Output the [X, Y] coordinate of the center of the cell containing the given text.  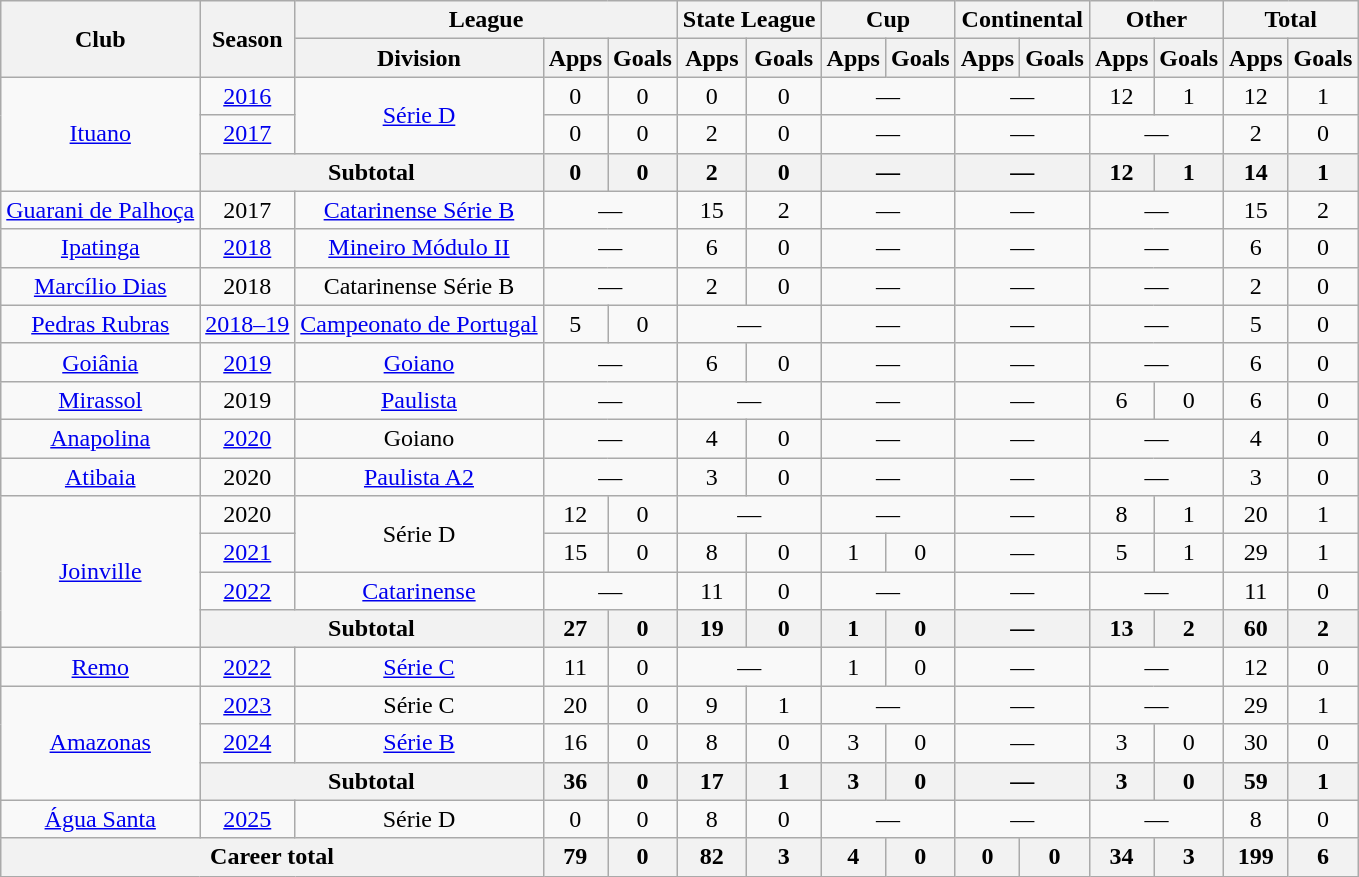
League [486, 20]
Club [100, 39]
Ipatinga [100, 248]
Paulista A2 [419, 477]
Career total [272, 857]
Ituano [100, 134]
30 [1256, 743]
34 [1121, 857]
Cup [888, 20]
14 [1256, 172]
Total [1291, 20]
Série B [419, 743]
Division [419, 58]
9 [712, 705]
36 [575, 781]
2025 [248, 819]
Remo [100, 667]
Marcílio Dias [100, 286]
19 [712, 629]
State League [749, 20]
Amazonas [100, 743]
2023 [248, 705]
17 [712, 781]
2021 [248, 553]
Água Santa [100, 819]
Joinville [100, 572]
Paulista [419, 400]
82 [712, 857]
Mineiro Módulo II [419, 248]
Campeonato de Portugal [419, 324]
199 [1256, 857]
Other [1156, 20]
Mirassol [100, 400]
79 [575, 857]
Pedras Rubras [100, 324]
13 [1121, 629]
2018–19 [248, 324]
Season [248, 39]
Anapolina [100, 438]
60 [1256, 629]
16 [575, 743]
Guarani de Palhoça [100, 210]
2024 [248, 743]
59 [1256, 781]
Atibaia [100, 477]
Catarinense [419, 591]
Continental [1022, 20]
27 [575, 629]
2016 [248, 96]
Goiânia [100, 362]
